Search for the cell housing the specified text and yield its (X, Y) center coordinate. 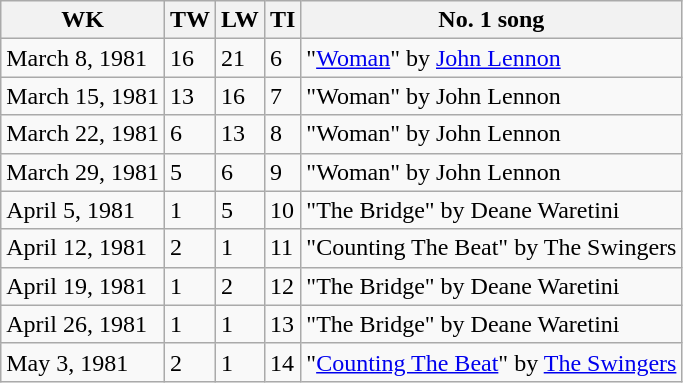
March 8, 1981 (83, 58)
April 26, 1981 (83, 324)
12 (282, 286)
TW (190, 20)
April 12, 1981 (83, 248)
May 3, 1981 (83, 362)
TI (282, 20)
LW (240, 20)
WK (83, 20)
9 (282, 172)
March 15, 1981 (83, 96)
10 (282, 210)
8 (282, 134)
No. 1 song (492, 20)
7 (282, 96)
21 (240, 58)
April 5, 1981 (83, 210)
March 22, 1981 (83, 134)
April 19, 1981 (83, 286)
11 (282, 248)
March 29, 1981 (83, 172)
14 (282, 362)
